Scan for the cell matching the given text and deliver its (x, y) coordinate at center. 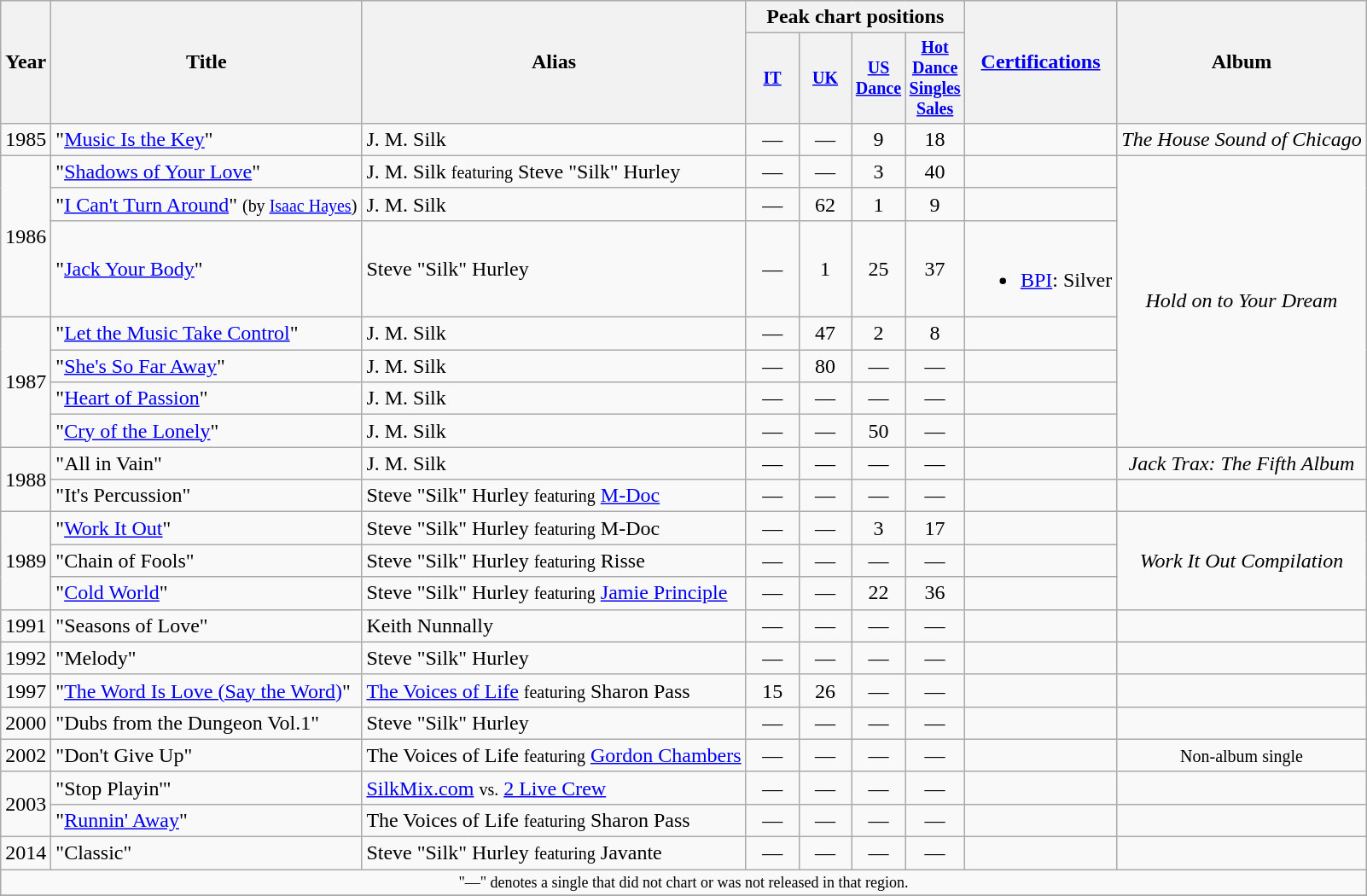
Peak chart positions (855, 17)
1992 (26, 658)
Hot Dance Singles Sales (935, 79)
1987 (26, 382)
50 (879, 431)
Album (1242, 62)
SilkMix.com vs. 2 Live Crew (554, 788)
62 (825, 204)
"Work It Out" (207, 528)
2 (879, 334)
2002 (26, 755)
36 (935, 593)
1989 (26, 561)
"Cold World" (207, 593)
Non-album single (1242, 755)
37 (935, 268)
25 (879, 268)
"Classic" (207, 853)
1991 (26, 625)
22 (879, 593)
The Voices of Life featuring Gordon Chambers (554, 755)
Steve "Silk" Hurley featuring Javante (554, 853)
"—" denotes a single that did not chart or was not released in that region. (683, 882)
"I Can't Turn Around" (by Isaac Hayes) (207, 204)
J. M. Silk featuring Steve "Silk" Hurley (554, 172)
Jack Trax: The Fifth Album (1242, 463)
"Jack Your Body" (207, 268)
Work It Out Compilation (1242, 561)
"Music Is the Key" (207, 139)
"Shadows of Your Love" (207, 172)
"It's Percussion" (207, 496)
"Seasons of Love" (207, 625)
1985 (26, 139)
80 (825, 366)
Steve "Silk" Hurley featuring Risse (554, 561)
Year (26, 62)
"Let the Music Take Control" (207, 334)
Alias (554, 62)
"Cry of the Lonely" (207, 431)
US Dance (879, 79)
1986 (26, 236)
17 (935, 528)
IT (772, 79)
2000 (26, 723)
26 (825, 690)
"Don't Give Up" (207, 755)
15 (772, 690)
"Chain of Fools" (207, 561)
8 (935, 334)
Title (207, 62)
"The Word Is Love (Say the Word)" (207, 690)
Steve "Silk" Hurley featuring Jamie Principle (554, 593)
2003 (26, 804)
1997 (26, 690)
BPI: Silver (1040, 268)
40 (935, 172)
"Heart of Passion" (207, 399)
"All in Vain" (207, 463)
47 (825, 334)
The House Sound of Chicago (1242, 139)
"She's So Far Away" (207, 366)
UK (825, 79)
Hold on to Your Dream (1242, 300)
Keith Nunnally (554, 625)
Certifications (1040, 62)
"Stop Playin'" (207, 788)
1988 (26, 480)
"Dubs from the Dungeon Vol.1" (207, 723)
"Runnin' Away" (207, 820)
"Melody" (207, 658)
2014 (26, 853)
18 (935, 139)
